From the cell containing the given text, extract its center point as (x, y) coordinate. 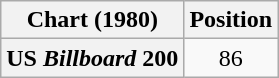
Position (231, 20)
US Billboard 200 (92, 58)
Chart (1980) (92, 20)
86 (231, 58)
